Find where the given text appears and provide that cell's center as [X, Y] coordinate. 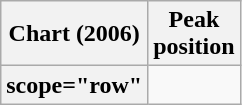
Peakposition [194, 34]
scope="row" [74, 85]
Chart (2006) [74, 34]
